Locate the cell with the specified text and output its [X, Y] center coordinate. 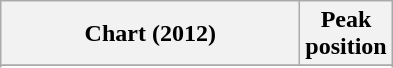
Peakposition [346, 34]
Chart (2012) [150, 34]
